Determine the (x, y) coordinate at the center of the cell enclosing the given text.  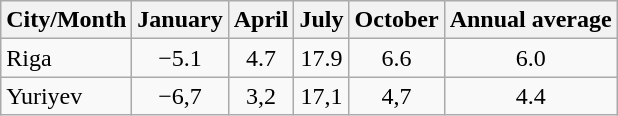
−5.1 (180, 58)
July (322, 20)
3,2 (261, 96)
17.9 (322, 58)
Riga (66, 58)
6.6 (396, 58)
Annual average (530, 20)
17,1 (322, 96)
January (180, 20)
Yuriyev (66, 96)
April (261, 20)
City/Month (66, 20)
4.4 (530, 96)
4,7 (396, 96)
−6,7 (180, 96)
4.7 (261, 58)
October (396, 20)
6.0 (530, 58)
